Scan for the cell matching the given text and deliver its (X, Y) coordinate at center. 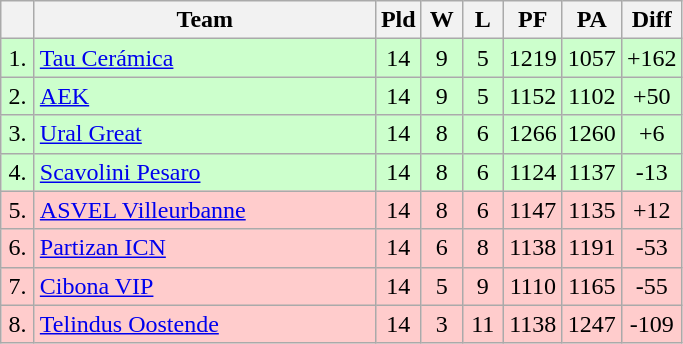
1137 (592, 172)
Telindus Oostende (204, 324)
1124 (532, 172)
1165 (592, 286)
-55 (652, 286)
+50 (652, 96)
+162 (652, 58)
Pld (398, 20)
Tau Cerámica (204, 58)
W (442, 20)
1191 (592, 248)
6. (18, 248)
-53 (652, 248)
Cibona VIP (204, 286)
8. (18, 324)
1152 (532, 96)
1057 (592, 58)
Partizan ICN (204, 248)
3. (18, 134)
1135 (592, 210)
3 (442, 324)
Ural Great (204, 134)
PA (592, 20)
11 (482, 324)
1219 (532, 58)
+6 (652, 134)
1102 (592, 96)
1260 (592, 134)
1266 (532, 134)
L (482, 20)
Diff (652, 20)
PF (532, 20)
Team (204, 20)
1. (18, 58)
1247 (592, 324)
7. (18, 286)
ASVEL Villeurbanne (204, 210)
1147 (532, 210)
Scavolini Pesaro (204, 172)
-13 (652, 172)
1110 (532, 286)
+12 (652, 210)
-109 (652, 324)
4. (18, 172)
5. (18, 210)
2. (18, 96)
AEK (204, 96)
